Scan for the cell matching the given text and deliver its [x, y] coordinate at center. 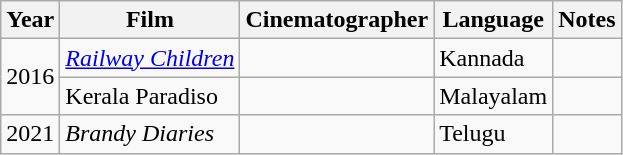
Language [494, 20]
Kerala Paradiso [150, 96]
Kannada [494, 58]
2021 [30, 134]
Malayalam [494, 96]
Film [150, 20]
2016 [30, 77]
Telugu [494, 134]
Cinematographer [337, 20]
Notes [587, 20]
Brandy Diaries [150, 134]
Railway Children [150, 58]
Year [30, 20]
